Scan for the cell matching the given text and deliver its (X, Y) coordinate at center. 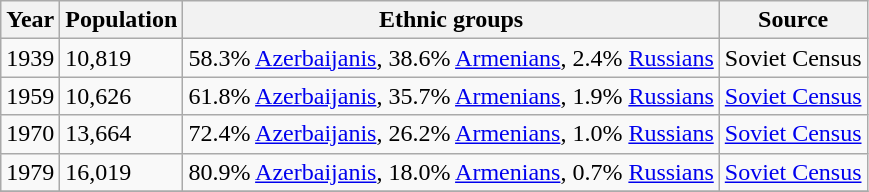
61.8% Azerbaijanis, 35.7% Armenians, 1.9% Russians (451, 96)
16,019 (122, 172)
1970 (30, 134)
Source (793, 20)
Ethnic groups (451, 20)
80.9% Azerbaijanis, 18.0% Armenians, 0.7% Russians (451, 172)
10,626 (122, 96)
Population (122, 20)
Year (30, 20)
1959 (30, 96)
13,664 (122, 134)
58.3% Azerbaijanis, 38.6% Armenians, 2.4% Russians (451, 58)
1979 (30, 172)
10,819 (122, 58)
72.4% Azerbaijanis, 26.2% Armenians, 1.0% Russians (451, 134)
1939 (30, 58)
